Pinpoint the cell where the given text exists, returning its (x, y) midpoint coordinate. 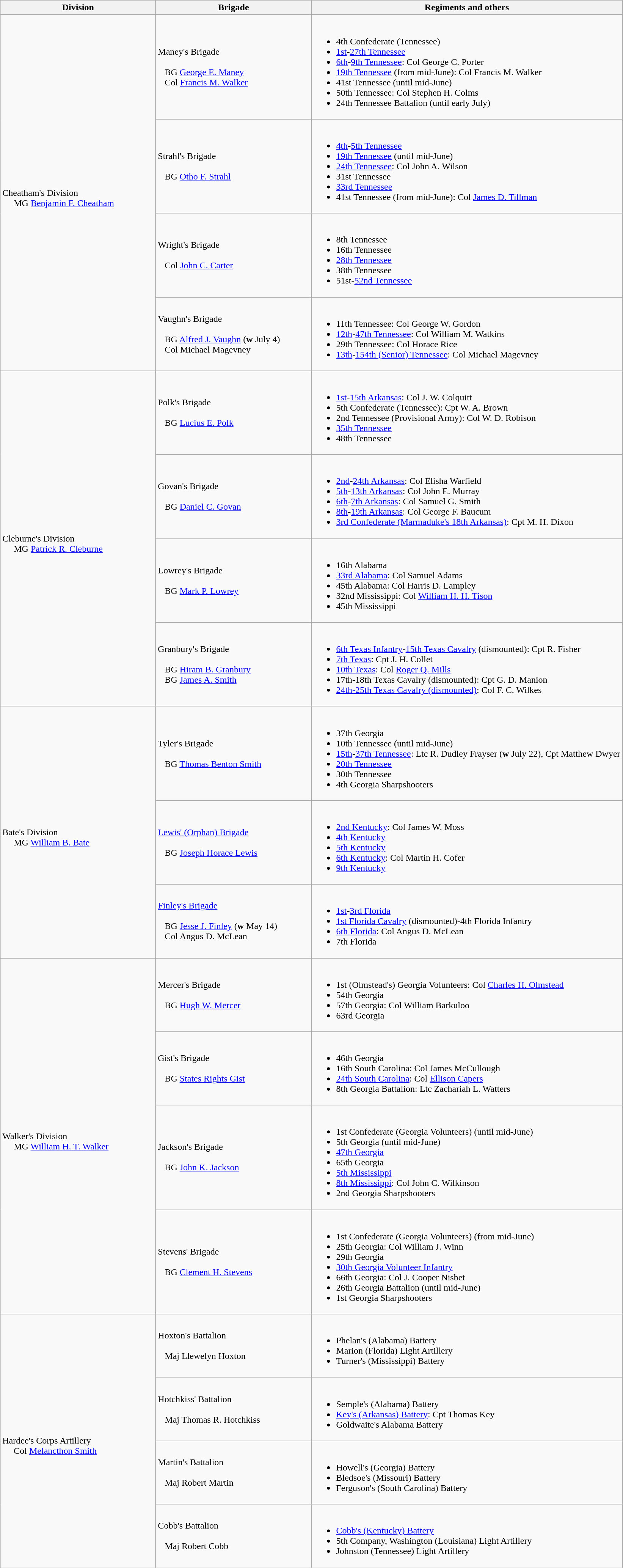
Polk's Brigade BG Lucius E. Polk (234, 413)
8th Tennessee16th Tennessee28th Tennessee38th Tennessee51st-52nd Tennessee (467, 255)
Gist's Brigade BG States Rights Gist (234, 1069)
Regiments and others (467, 8)
Govan's Brigade BG Daniel C. Govan (234, 496)
16th Alabama33rd Alabama: Col Samuel Adams45th Alabama: Col Harris D. Lampley32nd Mississippi: Col William H. H. Tison45th Mississippi (467, 581)
Brigade (234, 8)
Division (78, 8)
Cleburne's Division MG Patrick R. Cleburne (78, 538)
Lewis' (Orphan) Brigade BG Joseph Horace Lewis (234, 842)
Bate's Division MG William B. Bate (78, 832)
Hotchkiss' Battalion Maj Thomas R. Hotchkiss (234, 1409)
Cobb's Battalion Maj Robert Cobb (234, 1536)
Jackson's Brigade BG John K. Jackson (234, 1157)
Mercer's Brigade BG Hugh W. Mercer (234, 995)
Wright's Brigade Col John C. Carter (234, 255)
Strahl's Brigade BG Otho F. Strahl (234, 166)
Semple's (Alabama) BatteryKey's (Arkansas) Battery: Cpt Thomas KeyGoldwaite's Alabama Battery (467, 1409)
1st (Olmstead's) Georgia Volunteers: Col Charles H. Olmstead54th Georgia57th Georgia: Col William Barkuloo63rd Georgia (467, 995)
Phelan's (Alabama) BatteryMarion (Florida) Light ArtilleryTurner's (Mississippi) Battery (467, 1346)
Granbury's Brigade BG Hiram B. Granbury BG James A. Smith (234, 664)
Cobb's (Kentucky) Battery5th Company, Washington (Louisiana) Light ArtilleryJohnston (Tennessee) Light Artillery (467, 1536)
Lowrey's Brigade BG Mark P. Lowrey (234, 581)
Hoxton's Battalion Maj Llewelyn Hoxton (234, 1346)
Tyler's Brigade BG Thomas Benton Smith (234, 753)
Howell's (Georgia) BatteryBledsoe's (Missouri) BatteryFerguson's (South Carolina) Battery (467, 1472)
46th Georgia16th South Carolina: Col James McCullough24th South Carolina: Col Ellison Capers8th Georgia Battalion: Ltc Zachariah L. Watters (467, 1069)
Cheatham's Division MG Benjamin F. Cheatham (78, 193)
2nd Kentucky: Col James W. Moss4th Kentucky5th Kentucky6th Kentucky: Col Martin H. Cofer9th Kentucky (467, 842)
Walker's Division MG William H. T. Walker (78, 1136)
Maney's Brigade BG George E. Maney Col Francis M. Walker (234, 67)
1st-3rd Florida1st Florida Cavalry (dismounted)-4th Florida Infantry6th Florida: Col Angus D. McLean7th Florida (467, 921)
Martin's Battalion Maj Robert Martin (234, 1472)
Finley's Brigade BG Jesse J. Finley (w May 14) Col Angus D. McLean (234, 921)
Hardee's Corps Artillery Col Melancthon Smith (78, 1441)
Stevens' Brigade BG Clement H. Stevens (234, 1262)
Vaughn's Brigade BG Alfred J. Vaughn (w July 4) Col Michael Magevney (234, 334)
